Find where the given text appears and provide that cell's center as [x, y] coordinate. 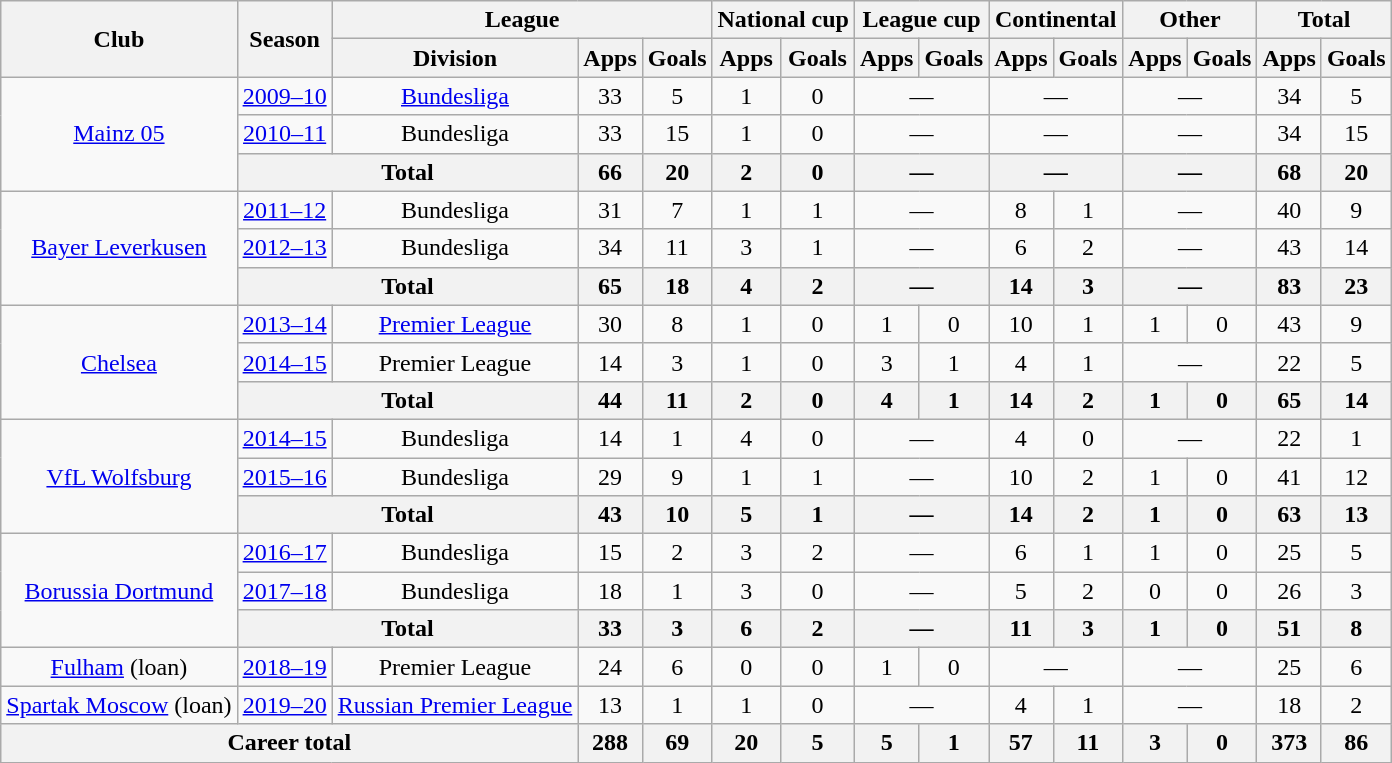
24 [610, 667]
2011–12 [284, 210]
29 [610, 477]
40 [1289, 210]
68 [1289, 172]
League cup [921, 20]
41 [1289, 477]
League [522, 20]
51 [1289, 629]
66 [610, 172]
63 [1289, 515]
2009–10 [284, 96]
69 [677, 743]
Continental [1056, 20]
National cup [783, 20]
26 [1289, 591]
Chelsea [119, 362]
30 [610, 324]
86 [1356, 743]
23 [1356, 286]
Russian Premier League [455, 705]
Other [1190, 20]
2018–19 [284, 667]
373 [1289, 743]
2019–20 [284, 705]
44 [610, 400]
VfL Wolfsburg [119, 476]
12 [1356, 477]
Bayer Leverkusen [119, 248]
57 [1021, 743]
Season [284, 39]
Mainz 05 [119, 134]
2016–17 [284, 553]
Fulham (loan) [119, 667]
2017–18 [284, 591]
83 [1289, 286]
2015–16 [284, 477]
31 [610, 210]
2013–14 [284, 324]
7 [677, 210]
Division [455, 58]
Career total [290, 743]
Borussia Dortmund [119, 591]
288 [610, 743]
Club [119, 39]
Spartak Moscow (loan) [119, 705]
2010–11 [284, 134]
2012–13 [284, 248]
